Locate the cell with the specified text and output its (x, y) center coordinate. 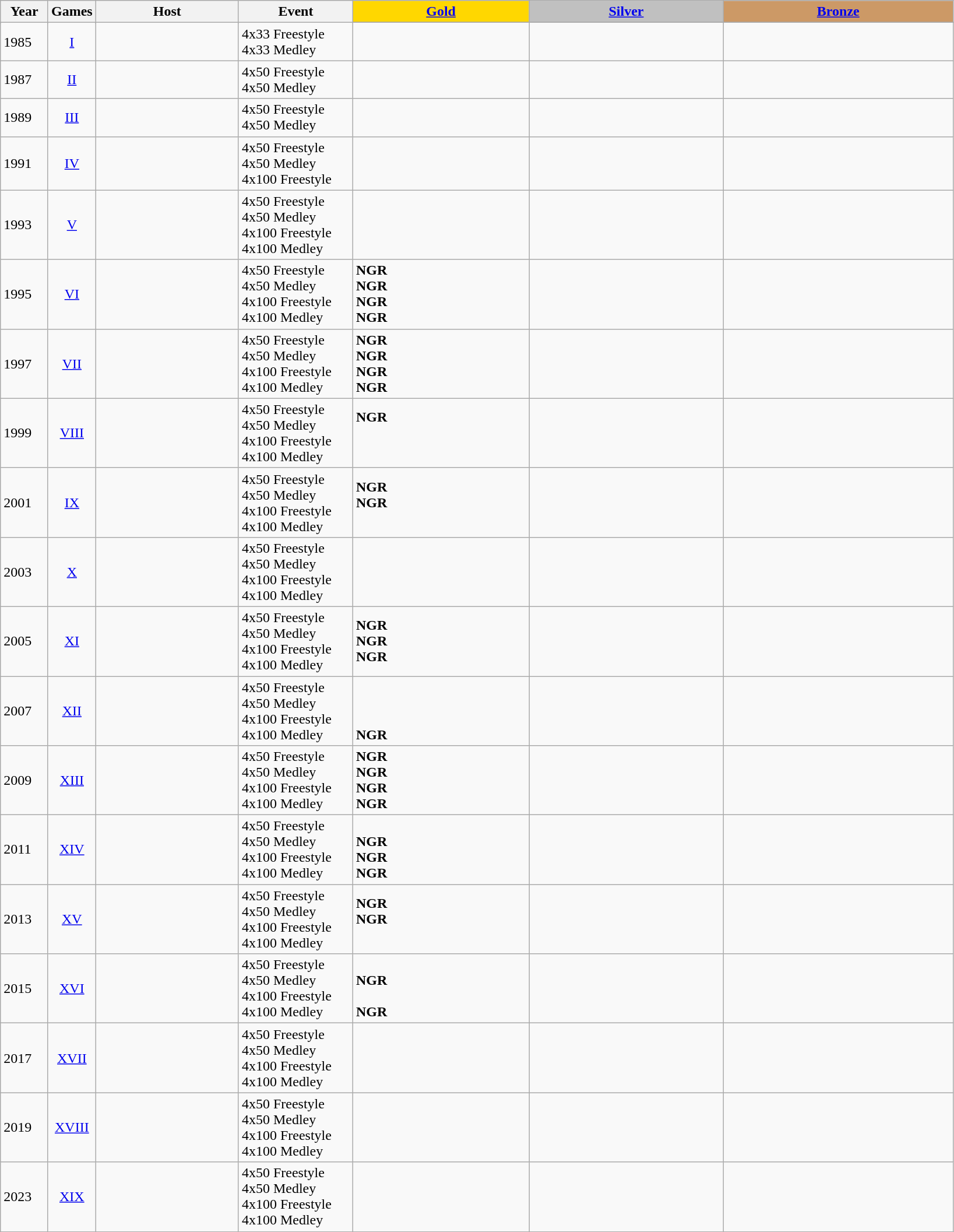
Silver (626, 12)
1987 (24, 79)
III (72, 118)
XVII (72, 1058)
XIX (72, 1196)
XVI (72, 989)
IV (72, 163)
1991 (24, 163)
IX (72, 503)
2003 (24, 571)
VII (72, 364)
1985 (24, 42)
2005 (24, 641)
1999 (24, 433)
X (72, 571)
2007 (24, 711)
2017 (24, 1058)
Gold (441, 12)
Games (72, 12)
2023 (24, 1196)
XV (72, 919)
1993 (24, 225)
2011 (24, 850)
XI (72, 641)
4x33 Freestyle 4x33 Medley (295, 42)
1997 (24, 364)
II (72, 79)
2013 (24, 919)
1989 (24, 118)
XII (72, 711)
V (72, 225)
2015 (24, 989)
Bronze (838, 12)
XIV (72, 850)
VIII (72, 433)
XVIII (72, 1128)
VI (72, 294)
4x50 Freestyle 4x50 Medley 4x100 Freestyle (295, 163)
2001 (24, 503)
2019 (24, 1128)
Year (24, 12)
1995 (24, 294)
2009 (24, 780)
Host (167, 12)
Event (295, 12)
XIII (72, 780)
I (72, 42)
